Extract the [X, Y] coordinate from the center of the cell holding the provided text.  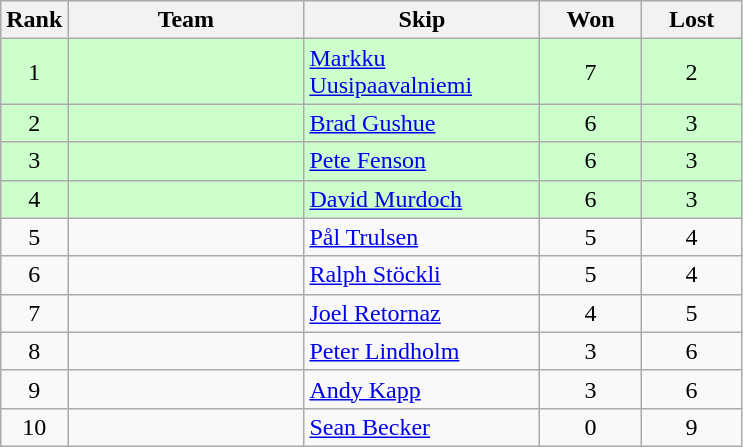
Pål Trulsen [422, 237]
Peter Lindholm [422, 351]
Andy Kapp [422, 389]
Sean Becker [422, 427]
Rank [34, 20]
1 [34, 72]
8 [34, 351]
Lost [692, 20]
David Murdoch [422, 199]
Brad Gushue [422, 123]
Pete Fenson [422, 161]
Markku Uusipaavalniemi [422, 72]
Team [186, 20]
Skip [422, 20]
0 [590, 427]
Won [590, 20]
10 [34, 427]
Ralph Stöckli [422, 275]
Joel Retornaz [422, 313]
